Return [X, Y] of the center of cell containing provided text 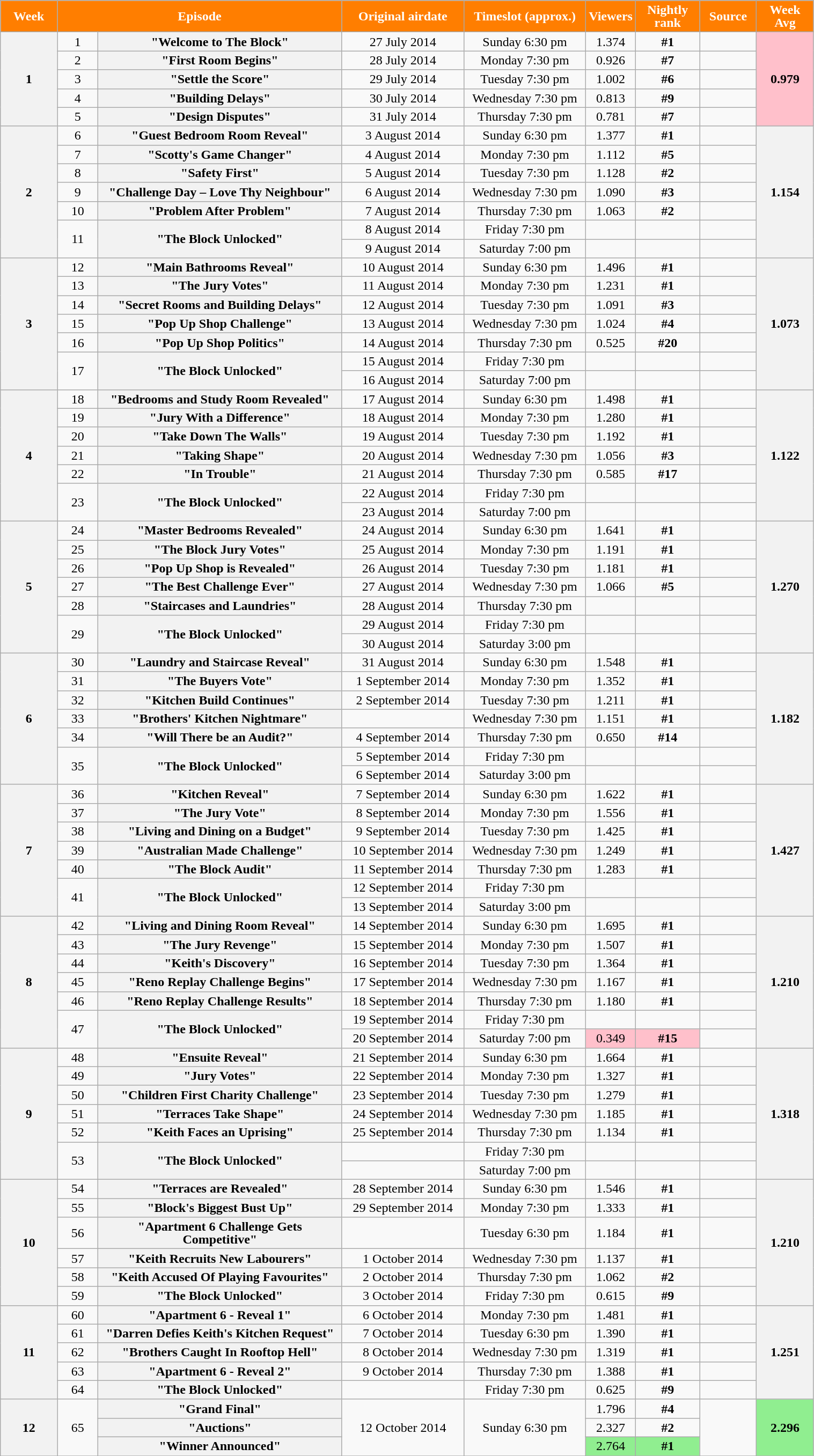
58 [78, 1277]
1.270 [785, 587]
9 August 2014 [402, 249]
31 July 2014 [402, 117]
31 [78, 681]
12 August 2014 [402, 305]
"Taking Shape" [220, 455]
23 September 2014 [402, 1094]
0.525 [611, 342]
1.073 [785, 324]
1.151 [611, 719]
25 [78, 549]
1.641 [611, 530]
50 [78, 1094]
26 August 2014 [402, 569]
1.695 [611, 926]
"Living and Dining on a Budget" [220, 832]
1.182 [785, 719]
"Apartment 6 Challenge Gets Competitive" [220, 1233]
21 [78, 455]
"Secret Rooms and Building Delays" [220, 305]
12 September 2014 [402, 888]
60 [78, 1314]
34 [78, 737]
8 September 2014 [402, 812]
"Challenge Day – Love Thy Neighbour" [220, 192]
1.024 [611, 324]
Source [728, 16]
27 [78, 587]
"Take Down The Walls" [220, 437]
55 [78, 1208]
13 August 2014 [402, 324]
1.796 [611, 1409]
"Children First Charity Challenge" [220, 1094]
48 [78, 1057]
64 [78, 1389]
1.425 [611, 832]
"Welcome to The Block" [220, 42]
"Building Delays" [220, 98]
15 September 2014 [402, 944]
38 [78, 832]
1.231 [611, 286]
5 August 2014 [402, 173]
1.063 [611, 210]
"Staircases and Laundries" [220, 606]
"Main Bathrooms Reveal" [220, 267]
"Terraces Take Shape" [220, 1114]
#14 [668, 737]
"Bedrooms and Study Room Revealed" [220, 399]
6 October 2014 [402, 1314]
46 [78, 1001]
Episode [200, 16]
"Apartment 6 - Reveal 2" [220, 1371]
"Apartment 6 - Reveal 1" [220, 1314]
11 August 2014 [402, 286]
17 September 2014 [402, 982]
"Terraces are Revealed" [220, 1189]
1.333 [611, 1208]
"Darren Defies Keith's Kitchen Request" [220, 1334]
49 [78, 1076]
"The Buyers Vote" [220, 681]
47 [78, 1029]
9 October 2014 [402, 1371]
1.507 [611, 944]
"Keith Faces an Uprising" [220, 1132]
10 August 2014 [402, 267]
63 [78, 1371]
#17 [668, 474]
"Block's Biggest Bust Up" [220, 1208]
Viewers [611, 16]
0.926 [611, 60]
1.377 [611, 135]
14 [78, 305]
33 [78, 719]
1.192 [611, 437]
45 [78, 982]
27 July 2014 [402, 42]
1.319 [611, 1352]
"Scotty's Game Changer" [220, 155]
0.650 [611, 737]
28 July 2014 [402, 60]
36 [78, 794]
1.664 [611, 1057]
1.062 [611, 1277]
"The Jury Vote" [220, 812]
18 [78, 399]
1.283 [611, 869]
29 August 2014 [402, 624]
7 September 2014 [402, 794]
16 September 2014 [402, 964]
1.622 [611, 794]
"In Trouble" [220, 474]
25 August 2014 [402, 549]
"Safety First" [220, 173]
27 August 2014 [402, 587]
0.625 [611, 1389]
43 [78, 944]
"Jury Votes" [220, 1076]
1.056 [611, 455]
29 July 2014 [402, 79]
30 July 2014 [402, 98]
28 September 2014 [402, 1189]
1.134 [611, 1132]
1.364 [611, 964]
"The Block Audit" [220, 869]
Original airdate [402, 16]
12 October 2014 [402, 1427]
1.548 [611, 662]
1.091 [611, 305]
3 October 2014 [402, 1296]
"Pop Up Shop is Revealed" [220, 569]
1.374 [611, 42]
19 August 2014 [402, 437]
53 [78, 1160]
1.211 [611, 700]
1.318 [785, 1114]
35 [78, 766]
Nightly rank [668, 16]
14 August 2014 [402, 342]
"Kitchen Reveal" [220, 794]
19 September 2014 [402, 1019]
"Master Bedrooms Revealed" [220, 530]
22 August 2014 [402, 492]
28 August 2014 [402, 606]
14 September 2014 [402, 926]
30 August 2014 [402, 644]
1 October 2014 [402, 1259]
"Jury With a Difference" [220, 417]
1.185 [611, 1114]
15 August 2014 [402, 362]
62 [78, 1352]
22 [78, 474]
"The Jury Revenge" [220, 944]
56 [78, 1233]
"Keith's Discovery" [220, 964]
24 [78, 530]
1.128 [611, 173]
"Pop Up Shop Challenge" [220, 324]
"Brothers' Kitchen Nightmare" [220, 719]
5 September 2014 [402, 756]
1.154 [785, 192]
"Auctions" [220, 1427]
40 [78, 869]
59 [78, 1296]
22 September 2014 [402, 1076]
1.280 [611, 417]
30 [78, 662]
"Living and Dining Room Reveal" [220, 926]
1.122 [785, 455]
4 September 2014 [402, 737]
1.002 [611, 79]
Week [29, 16]
11 September 2014 [402, 869]
"Design Disputes" [220, 117]
"Ensuite Reveal" [220, 1057]
"Settle the Score" [220, 79]
1.066 [611, 587]
13 September 2014 [402, 907]
25 September 2014 [402, 1132]
"Kitchen Build Continues" [220, 700]
57 [78, 1259]
"The Jury Votes" [220, 286]
"Keith Recruits New Labourers" [220, 1259]
44 [78, 964]
#20 [668, 342]
2.296 [785, 1427]
#15 [668, 1039]
0.349 [611, 1039]
1 September 2014 [402, 681]
13 [78, 286]
2.764 [611, 1446]
52 [78, 1132]
1.112 [611, 155]
15 [78, 324]
1.184 [611, 1233]
1.191 [611, 549]
21 August 2014 [402, 474]
7 October 2014 [402, 1334]
18 August 2014 [402, 417]
"Grand Final" [220, 1409]
1.249 [611, 851]
16 August 2014 [402, 380]
"Guest Bedroom Room Reveal" [220, 135]
4 August 2014 [402, 155]
1.167 [611, 982]
"Pop Up Shop Politics" [220, 342]
"Laundry and Staircase Reveal" [220, 662]
"Keith Accused Of Playing Favourites" [220, 1277]
24 September 2014 [402, 1114]
"First Room Begins" [220, 60]
0.585 [611, 474]
"Winner Announced" [220, 1446]
54 [78, 1189]
1.390 [611, 1334]
#6 [668, 79]
0.615 [611, 1296]
1.546 [611, 1189]
1.181 [611, 569]
16 [78, 342]
29 September 2014 [402, 1208]
Timeslot (approx.) [525, 16]
2.327 [611, 1427]
29 [78, 634]
2 September 2014 [402, 700]
28 [78, 606]
1.481 [611, 1314]
"Problem After Problem" [220, 210]
17 August 2014 [402, 399]
1.279 [611, 1094]
32 [78, 700]
26 [78, 569]
1.496 [611, 267]
7 August 2014 [402, 210]
23 August 2014 [402, 512]
"Reno Replay Challenge Results" [220, 1001]
37 [78, 812]
42 [78, 926]
1.352 [611, 681]
8 October 2014 [402, 1352]
20 September 2014 [402, 1039]
Week Avg [785, 16]
6 August 2014 [402, 192]
65 [78, 1427]
"Will There be an Audit?" [220, 737]
17 [78, 371]
3 August 2014 [402, 135]
20 [78, 437]
31 August 2014 [402, 662]
"Australian Made Challenge" [220, 851]
1.251 [785, 1352]
1.388 [611, 1371]
"The Block Jury Votes" [220, 549]
1.427 [785, 850]
39 [78, 851]
8 August 2014 [402, 230]
10 September 2014 [402, 851]
41 [78, 898]
0.979 [785, 79]
61 [78, 1334]
51 [78, 1114]
21 September 2014 [402, 1057]
1.556 [611, 812]
1.137 [611, 1259]
2 October 2014 [402, 1277]
1.498 [611, 399]
1.090 [611, 192]
18 September 2014 [402, 1001]
0.781 [611, 117]
20 August 2014 [402, 455]
1.180 [611, 1001]
1.327 [611, 1076]
0.813 [611, 98]
6 September 2014 [402, 775]
19 [78, 417]
9 September 2014 [402, 832]
23 [78, 502]
"Reno Replay Challenge Begins" [220, 982]
"Brothers Caught In Rooftop Hell" [220, 1352]
24 August 2014 [402, 530]
"The Best Challenge Ever" [220, 587]
